Output the [x, y] coordinate of the center of the cell containing the given text.  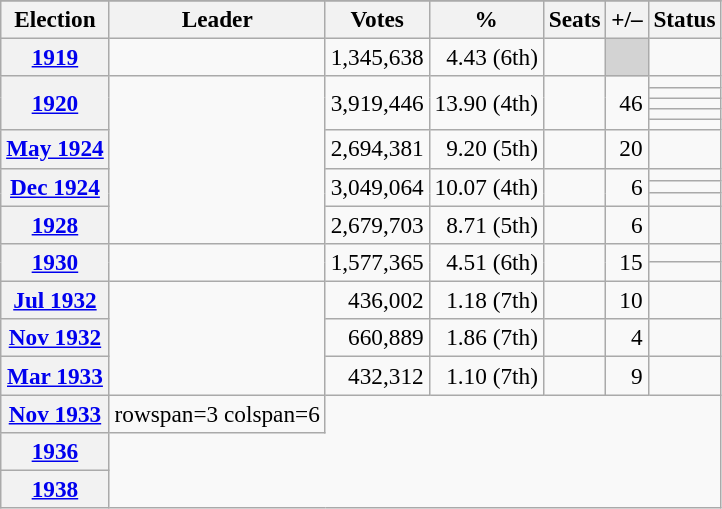
46 [627, 103]
8.71 (5th) [486, 224]
9 [627, 375]
Nov 1933 [55, 413]
10.07 (4th) [486, 187]
432,312 [377, 375]
Votes [377, 19]
rowspan=3 colspan=6 [217, 413]
1,345,638 [377, 57]
4.51 (6th) [486, 262]
10 [627, 300]
Seats [574, 19]
1938 [55, 489]
1.10 (7th) [486, 375]
Election [55, 19]
1936 [55, 451]
1919 [55, 57]
1928 [55, 224]
3,049,064 [377, 187]
Mar 1933 [55, 375]
9.20 (5th) [486, 149]
660,889 [377, 338]
20 [627, 149]
Leader [217, 19]
2,679,703 [377, 224]
15 [627, 262]
Jul 1932 [55, 300]
4 [627, 338]
436,002 [377, 300]
+/– [627, 19]
1.86 (7th) [486, 338]
13.90 (4th) [486, 103]
3,919,446 [377, 103]
2,694,381 [377, 149]
May 1924 [55, 149]
1930 [55, 262]
1.18 (7th) [486, 300]
1920 [55, 103]
Dec 1924 [55, 187]
4.43 (6th) [486, 57]
Nov 1932 [55, 338]
% [486, 19]
1,577,365 [377, 262]
Status [684, 19]
